Find where the given text appears and provide that cell's center as [x, y] coordinate. 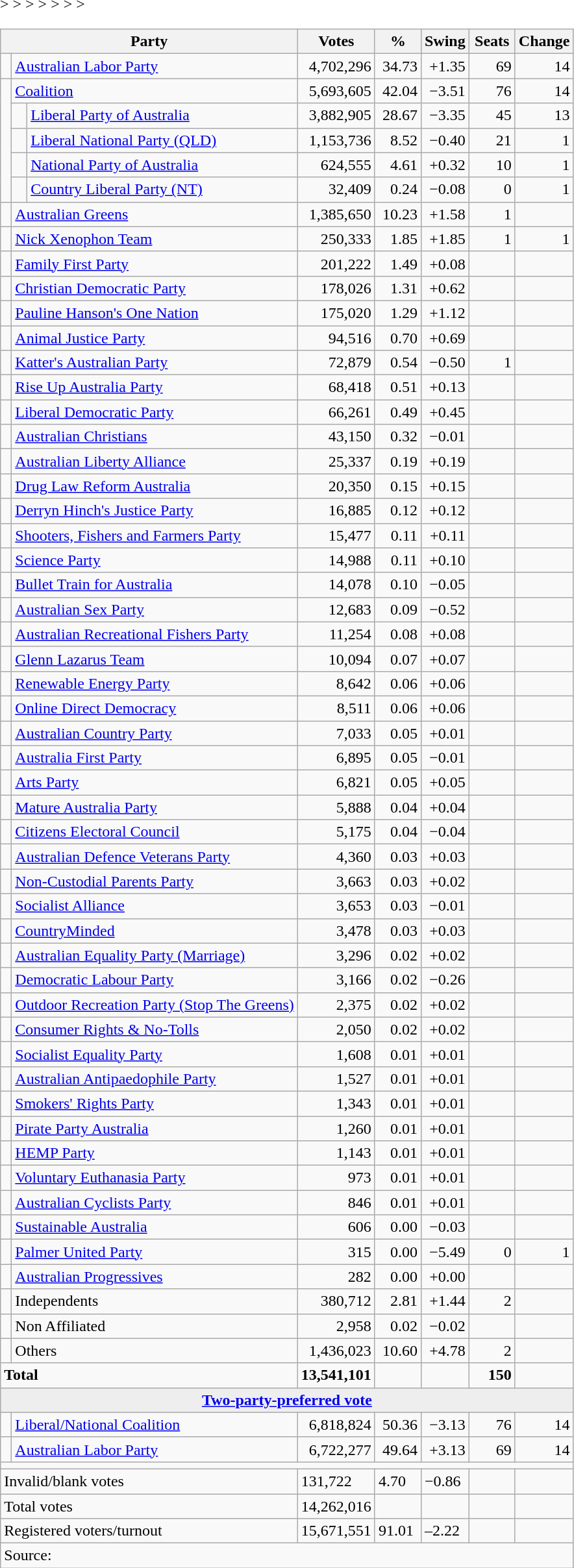
1,527 [336, 1079]
0.12 [397, 511]
Voluntary Euthanasia Party [155, 1178]
Sustainable Australia [155, 1227]
45 [492, 116]
49.64 [397, 1449]
−0.50 [445, 363]
12,683 [336, 609]
3,478 [336, 931]
HEMP Party [155, 1153]
0.51 [397, 387]
Two-party-preferred vote [287, 1400]
7,033 [336, 733]
50.36 [397, 1425]
Swing [445, 42]
0.15 [397, 486]
2,958 [336, 1326]
8,511 [336, 708]
Animal Justice Party [155, 338]
Party [149, 42]
Total [149, 1375]
380,712 [336, 1301]
Nick Xenophon Team [155, 239]
Renewable Energy Party [155, 683]
1,608 [336, 1054]
Coalition [155, 91]
Pauline Hanson's One Nation [155, 313]
+0.15 [445, 486]
−3.35 [445, 116]
Australian Defence Veterans Party [155, 857]
Australian Recreational Fishers Party [155, 634]
Glenn Lazarus Team [155, 659]
−0.05 [445, 585]
+0.45 [445, 412]
4,360 [336, 857]
Australian Equality Party (Marriage) [155, 955]
+0.19 [445, 461]
Australian Country Party [155, 733]
Smokers' Rights Party [155, 1103]
+0.05 [445, 783]
1,385,650 [336, 214]
91.01 [397, 1531]
Invalid/blank votes [149, 1481]
Australian Progressives [155, 1277]
Non-Custodial Parents Party [155, 881]
3,296 [336, 955]
Australia First Party [155, 758]
+0.13 [445, 387]
178,026 [336, 288]
1,343 [336, 1103]
10,094 [336, 659]
Liberal Party of Australia [162, 116]
+0.07 [445, 659]
11,254 [336, 634]
% [397, 42]
0.32 [397, 437]
Australian Greens [155, 214]
1.29 [397, 313]
+0.00 [445, 1277]
0.24 [397, 190]
Palmer United Party [155, 1252]
+0.62 [445, 288]
14,078 [336, 585]
21 [492, 140]
+1.12 [445, 313]
+4.78 [445, 1351]
94,516 [336, 338]
2,050 [336, 1029]
66,261 [336, 412]
10 [492, 165]
175,020 [336, 313]
Rise Up Australia Party [155, 387]
−0.08 [445, 190]
Shooters, Fishers and Farmers Party [155, 535]
Bullet Train for Australia [155, 585]
−0.86 [445, 1481]
Socialist Alliance [155, 906]
3,882,905 [336, 116]
43,150 [336, 437]
Source: [287, 1556]
282 [336, 1277]
Pirate Party Australia [155, 1129]
Drug Law Reform Australia [155, 486]
+0.12 [445, 511]
6,821 [336, 783]
+1.44 [445, 1301]
8.52 [397, 140]
Science Party [155, 560]
Total votes [149, 1506]
6,818,824 [336, 1425]
10.60 [397, 1351]
−3.13 [445, 1425]
624,555 [336, 165]
5,888 [336, 807]
+1.35 [445, 66]
Registered voters/turnout [149, 1531]
3,653 [336, 906]
+0.11 [445, 535]
15,671,551 [336, 1531]
Citizens Electoral Council [155, 832]
+3.13 [445, 1449]
−0.52 [445, 609]
Online Direct Democracy [155, 708]
National Party of Australia [162, 165]
–2.22 [445, 1531]
16,885 [336, 511]
Australian Christians [155, 437]
5,693,605 [336, 91]
−0.40 [445, 140]
3,663 [336, 881]
Non Affiliated [155, 1326]
1.85 [397, 239]
0.07 [397, 659]
1.31 [397, 288]
14,262,016 [336, 1506]
−0.04 [445, 832]
42.04 [397, 91]
34.73 [397, 66]
2.81 [397, 1301]
Liberal/National Coalition [155, 1425]
3,166 [336, 980]
+0.32 [445, 165]
0.70 [397, 338]
5,175 [336, 832]
Independents [155, 1301]
973 [336, 1178]
0.54 [397, 363]
1,143 [336, 1153]
201,222 [336, 263]
Australian Liberty Alliance [155, 461]
Mature Australia Party [155, 807]
−3.51 [445, 91]
1,260 [336, 1129]
Australian Antipaedophile Party [155, 1079]
14,988 [336, 560]
Australian Cyclists Party [155, 1203]
Liberal Democratic Party [155, 412]
Australian Sex Party [155, 609]
Seats [492, 42]
+1.58 [445, 214]
1,153,736 [336, 140]
0.49 [397, 412]
Outdoor Recreation Party (Stop The Greens) [155, 1005]
28.67 [397, 116]
250,333 [336, 239]
Katter's Australian Party [155, 363]
+0.04 [445, 807]
Democratic Labour Party [155, 980]
Arts Party [155, 783]
1.49 [397, 263]
150 [492, 1375]
32,409 [336, 190]
Socialist Equality Party [155, 1054]
13 [544, 116]
0.19 [397, 461]
CountryMinded [155, 931]
2,375 [336, 1005]
Change [544, 42]
4.61 [397, 165]
Others [155, 1351]
4,702,296 [336, 66]
72,879 [336, 363]
−5.49 [445, 1252]
6,722,277 [336, 1449]
−0.03 [445, 1227]
+1.85 [445, 239]
−0.02 [445, 1326]
13,541,101 [336, 1375]
68,418 [336, 387]
10.23 [397, 214]
Consumer Rights & No-Tolls [155, 1029]
0.08 [397, 634]
315 [336, 1252]
4.70 [397, 1481]
606 [336, 1227]
0.09 [397, 609]
846 [336, 1203]
15,477 [336, 535]
Country Liberal Party (NT) [162, 190]
131,722 [336, 1481]
Liberal National Party (QLD) [162, 140]
6,895 [336, 758]
+0.10 [445, 560]
25,337 [336, 461]
Christian Democratic Party [155, 288]
1,436,023 [336, 1351]
−0.26 [445, 980]
Family First Party [155, 263]
Derryn Hinch's Justice Party [155, 511]
0.10 [397, 585]
+0.69 [445, 338]
20,350 [336, 486]
8,642 [336, 683]
Votes [336, 42]
